Extract the [x, y] coordinate from the center of the cell holding the provided text.  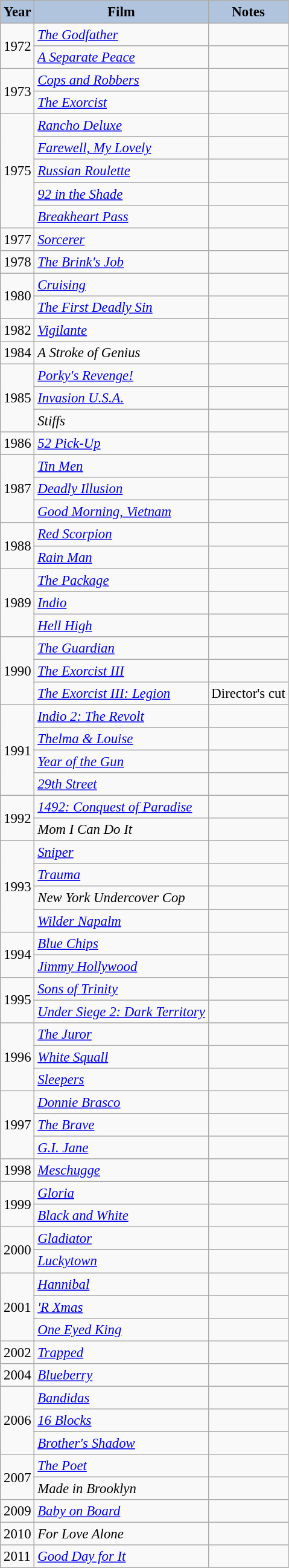
1975 [17, 171]
Jimmy Hollywood [121, 966]
Director's cut [249, 694]
Notes [249, 12]
Rancho Deluxe [121, 126]
Vigilante [121, 330]
2000 [17, 1250]
1999 [17, 1205]
Made in Brooklyn [121, 1489]
1986 [17, 444]
Baby on Board [121, 1511]
Porky's Revenge! [121, 375]
The Juror [121, 1034]
1982 [17, 330]
1993 [17, 886]
1987 [17, 489]
Cruising [121, 285]
Meschugge [121, 1170]
Sleepers [121, 1080]
Hell High [121, 625]
Deadly Illusion [121, 489]
1998 [17, 1170]
G.I. Jane [121, 1148]
Brother's Shadow [121, 1443]
52 Pick-Up [121, 444]
Invasion U.S.A. [121, 398]
The First Deadly Sin [121, 308]
1985 [17, 398]
A Separate Peace [121, 57]
Year [17, 12]
One Eyed King [121, 1329]
2007 [17, 1477]
2004 [17, 1375]
The Exorcist III [121, 671]
Breakheart Pass [121, 216]
Indio [121, 602]
2010 [17, 1534]
1978 [17, 262]
Mom I Can Do It [121, 830]
White Squall [121, 1057]
The Exorcist III: Legion [121, 694]
1973 [17, 92]
Stiffs [121, 421]
Blueberry [121, 1375]
The Poet [121, 1466]
2009 [17, 1511]
Trauma [121, 876]
The Brink's Job [121, 262]
Hannibal [121, 1284]
2011 [17, 1557]
Sniper [121, 853]
Sons of Trinity [121, 989]
'R Xmas [121, 1307]
Cops and Robbers [121, 80]
The Exorcist [121, 103]
1994 [17, 955]
Bandidas [121, 1398]
16 Blocks [121, 1421]
1984 [17, 353]
A Stroke of Genius [121, 353]
1980 [17, 296]
Tin Men [121, 466]
1988 [17, 546]
Red Scorpion [121, 535]
1997 [17, 1125]
1492: Conquest of Paradise [121, 807]
1990 [17, 671]
2006 [17, 1420]
1995 [17, 999]
Rain Man [121, 557]
1992 [17, 818]
Film [121, 12]
Farewell, My Lovely [121, 148]
92 in the Shade [121, 194]
For Love Alone [121, 1534]
Gladiator [121, 1239]
The Godfather [121, 35]
1977 [17, 239]
2001 [17, 1306]
Sorcerer [121, 239]
Under Siege 2: Dark Territory [121, 1011]
Blue Chips [121, 943]
The Package [121, 580]
Good Day for It [121, 1557]
Wilder Napalm [121, 921]
2002 [17, 1352]
Black and White [121, 1216]
Trapped [121, 1352]
New York Undercover Cop [121, 898]
1989 [17, 603]
1991 [17, 750]
29th Street [121, 784]
Good Morning, Vietnam [121, 512]
The Guardian [121, 648]
Thelma & Louise [121, 739]
Russian Roulette [121, 171]
The Brave [121, 1125]
Donnie Brasco [121, 1102]
Luckytown [121, 1262]
Indio 2: The Revolt [121, 716]
1972 [17, 46]
1996 [17, 1057]
Gloria [121, 1193]
Year of the Gun [121, 762]
